Search for the cell housing the specified text and yield its (X, Y) center coordinate. 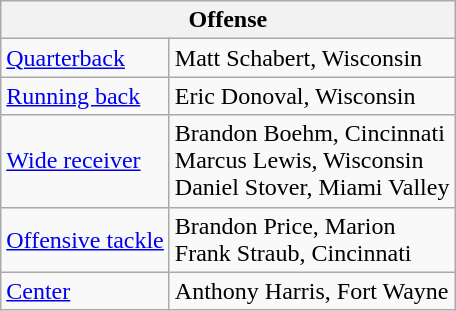
Eric Donoval, Wisconsin (312, 96)
Wide receiver (86, 161)
Center (86, 291)
Brandon Price, MarionFrank Straub, Cincinnati (312, 240)
Brandon Boehm, CincinnatiMarcus Lewis, WisconsinDaniel Stover, Miami Valley (312, 161)
Running back (86, 96)
Offense (228, 20)
Matt Schabert, Wisconsin (312, 58)
Anthony Harris, Fort Wayne (312, 291)
Offensive tackle (86, 240)
Quarterback (86, 58)
